Return the [X, Y] coordinate for the center point of the cell that contains the specified text.  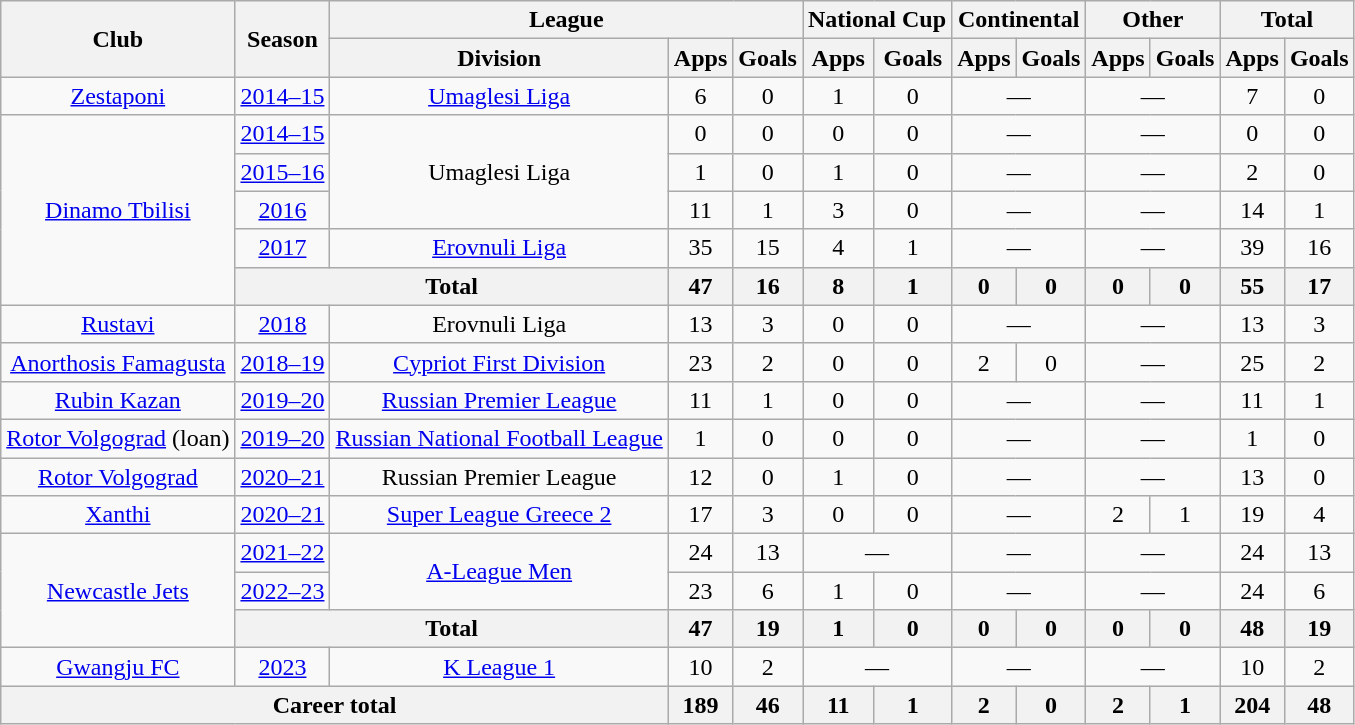
Xanthi [118, 515]
Rotor Volgograd (loan) [118, 438]
K League 1 [499, 667]
Dinamo Tbilisi [118, 210]
2022–23 [282, 591]
7 [1252, 96]
A-League Men [499, 572]
14 [1252, 210]
Russian National Football League [499, 438]
12 [700, 477]
Division [499, 58]
35 [700, 248]
46 [768, 705]
189 [700, 705]
55 [1252, 286]
Season [282, 39]
204 [1252, 705]
Zestaponi [118, 96]
Cypriot First Division [499, 362]
Newcastle Jets [118, 591]
2017 [282, 248]
2018 [282, 324]
39 [1252, 248]
League [566, 20]
15 [768, 248]
2021–22 [282, 553]
Rustavi [118, 324]
Gwangju FC [118, 667]
8 [838, 286]
Career total [335, 705]
2016 [282, 210]
Other [1153, 20]
Club [118, 39]
Continental [1019, 20]
Rubin Kazan [118, 400]
2015–16 [282, 172]
National Cup [876, 20]
25 [1252, 362]
Rotor Volgograd [118, 477]
2018–19 [282, 362]
Anorthosis Famagusta [118, 362]
2023 [282, 667]
Super League Greece 2 [499, 515]
